Determine the (x, y) coordinate at the center of the cell enclosing the given text.  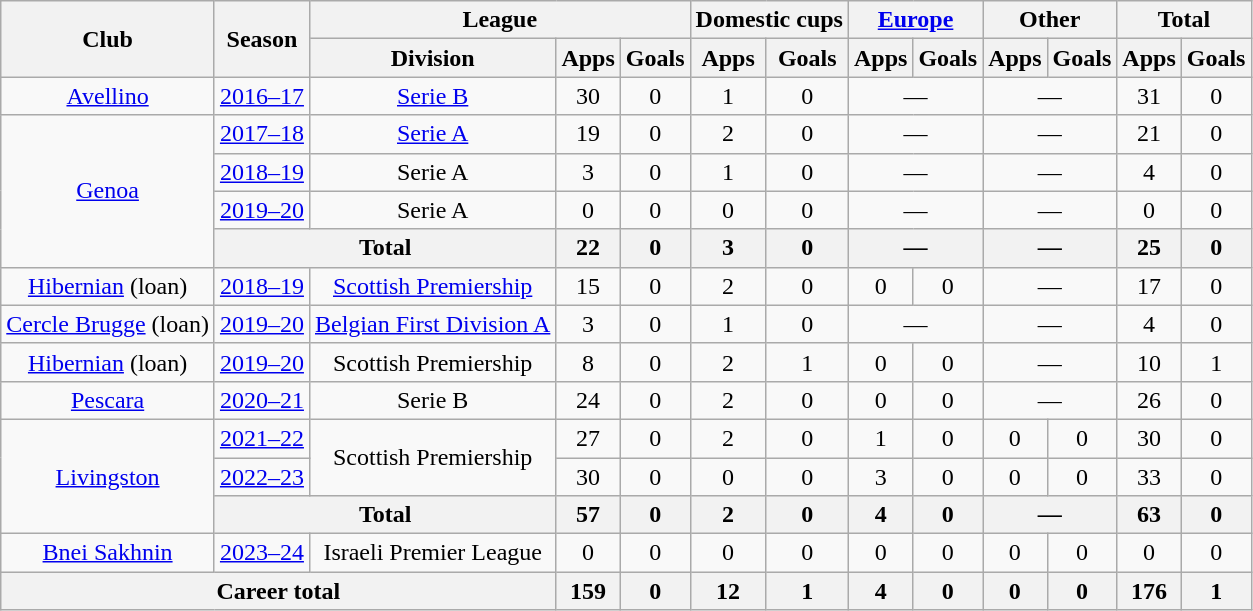
26 (1149, 400)
12 (728, 591)
Season (262, 39)
17 (1149, 286)
21 (1149, 134)
Cercle Brugge (loan) (108, 324)
Domestic cups (769, 20)
Genoa (108, 191)
57 (588, 515)
Career total (278, 591)
2022–23 (262, 477)
Belgian First Division A (432, 324)
25 (1149, 248)
2023–24 (262, 553)
Bnei Sakhnin (108, 553)
Europe (915, 20)
Other (1050, 20)
2020–21 (262, 400)
31 (1149, 96)
Club (108, 39)
33 (1149, 477)
15 (588, 286)
2017–18 (262, 134)
Avellino (108, 96)
24 (588, 400)
22 (588, 248)
League (500, 20)
176 (1149, 591)
2016–17 (262, 96)
8 (588, 362)
159 (588, 591)
Livingston (108, 476)
2021–22 (262, 438)
10 (1149, 362)
27 (588, 438)
Israeli Premier League (432, 553)
Division (432, 58)
19 (588, 134)
63 (1149, 515)
Pescara (108, 400)
